Return the (x, y) coordinate for the center point of the cell that contains the specified text.  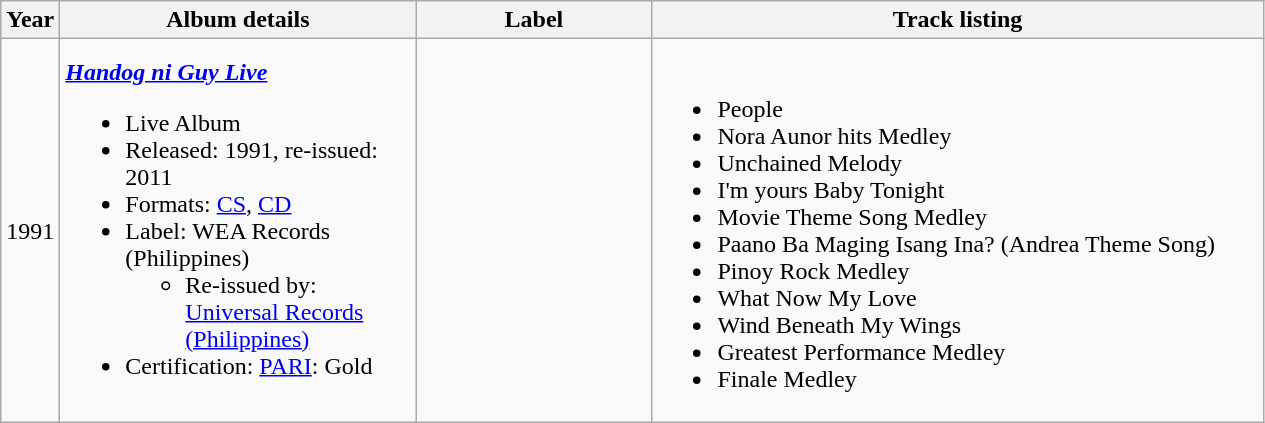
Album details (238, 20)
1991 (30, 230)
Track listing (958, 20)
Label (534, 20)
Year (30, 20)
